Return the [x, y] coordinate for the center point of the cell that contains the specified text.  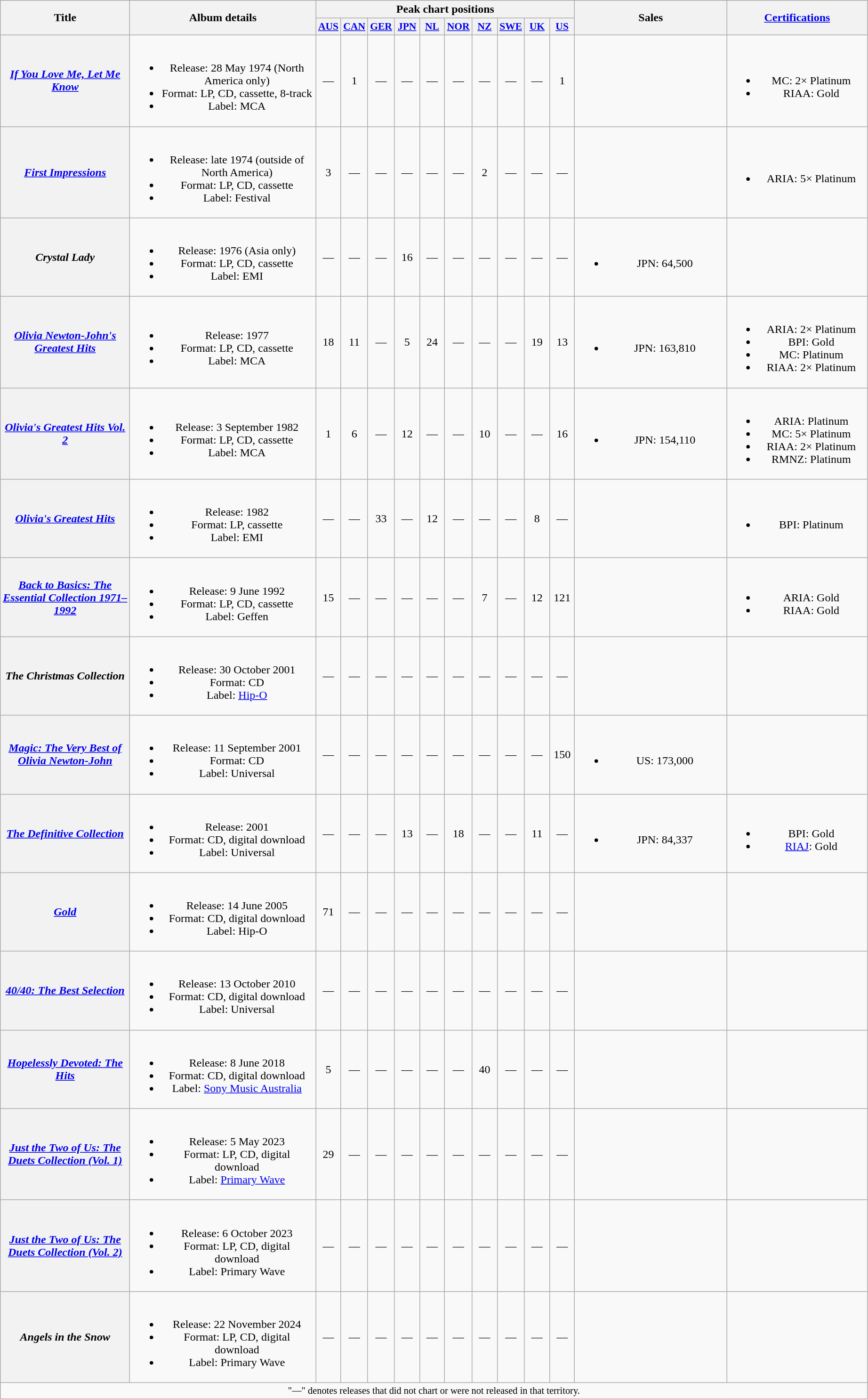
Release: 8 June 2018Format: CD, digital downloadLabel: Sony Music Australia [223, 1069]
24 [432, 342]
Release: 3 September 1982Format: LP, CD, cassetteLabel: MCA [223, 434]
Sales [651, 18]
150 [562, 754]
Release: 1982Format: LP, cassetteLabel: EMI [223, 519]
Gold [65, 912]
MC: 2× PlatinumRIAA: Gold [797, 81]
US: 173,000 [651, 754]
Release: 14 June 2005Format: CD, digital downloadLabel: Hip-O [223, 912]
JPN: 154,110 [651, 434]
8 [537, 519]
If You Love Me, Let Me Know [65, 81]
ARIA: 2× PlatinumBPI: GoldMC: PlatinumRIAA: 2× Platinum [797, 342]
Hopelessly Devoted: The Hits [65, 1069]
Certifications [797, 18]
40/40: The Best Selection [65, 991]
Release: 28 May 1974 (North America only)Format: LP, CD, cassette, 8-trackLabel: MCA [223, 81]
NZ [485, 27]
71 [329, 912]
ARIA: 5× Platinum [797, 172]
Release: 22 November 2024Format: LP, CD, digital downloadLabel: Primary Wave [223, 1337]
Just the Two of Us: The Duets Collection (Vol. 1) [65, 1154]
The Definitive Collection [65, 833]
Olivia's Greatest Hits Vol. 2 [65, 434]
Peak chart positions [445, 9]
Release: late 1974 (outside of North America)Format: LP, CD, cassetteLabel: Festival [223, 172]
UK [537, 27]
6 [354, 434]
Release: 9 June 1992Format: LP, CD, cassetteLabel: Geffen [223, 597]
19 [537, 342]
NL [432, 27]
7 [485, 597]
JPN: 64,500 [651, 257]
US [562, 27]
Just the Two of Us: The Duets Collection (Vol. 2) [65, 1245]
CAN [354, 27]
BPI: Platinum [797, 519]
NOR [458, 27]
15 [329, 597]
40 [485, 1069]
Olivia Newton-John's Greatest Hits [65, 342]
GER [381, 27]
Release: 5 May 2023Format: LP, CD, digital downloadLabel: Primary Wave [223, 1154]
Angels in the Snow [65, 1337]
JPN: 84,337 [651, 833]
JPN [407, 27]
Olivia's Greatest Hits [65, 519]
SWE [511, 27]
Release: 30 October 2001Format: CDLabel: Hip-O [223, 676]
Release: 1977Format: LP, CD, cassetteLabel: MCA [223, 342]
JPN: 163,810 [651, 342]
BPI: GoldRIAJ: Gold [797, 833]
Crystal Lady [65, 257]
The Christmas Collection [65, 676]
Release: 11 September 2001Format: CDLabel: Universal [223, 754]
Album details [223, 18]
Title [65, 18]
Release: 1976 (Asia only)Format: LP, CD, cassetteLabel: EMI [223, 257]
AUS [329, 27]
ARIA: PlatinumMC: 5× PlatinumRIAA: 2× PlatinumRMNZ: Platinum [797, 434]
33 [381, 519]
Release: 13 October 2010Format: CD, digital downloadLabel: Universal [223, 991]
121 [562, 597]
Magic: The Very Best of Olivia Newton-John [65, 754]
3 [329, 172]
29 [329, 1154]
"—" denotes releases that did not chart or were not released in that territory. [434, 1391]
Back to Basics: The Essential Collection 1971–1992 [65, 597]
10 [485, 434]
2 [485, 172]
Release: 2001Format: CD, digital downloadLabel: Universal [223, 833]
ARIA: GoldRIAA: Gold [797, 597]
First Impressions [65, 172]
Release: 6 October 2023Format: LP, CD, digital downloadLabel: Primary Wave [223, 1245]
